Determine the (x, y) coordinate at the center of the cell enclosing the given text.  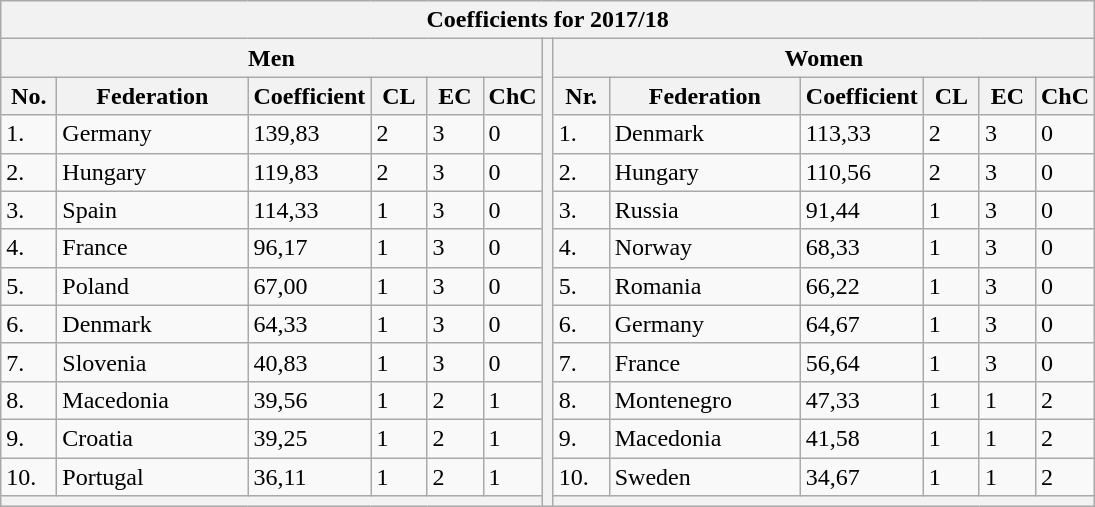
Montenegro (704, 400)
41,58 (862, 438)
Croatia (152, 438)
56,64 (862, 362)
Nr. (581, 96)
110,56 (862, 172)
Sweden (704, 477)
Slovenia (152, 362)
No. (29, 96)
66,22 (862, 286)
Poland (152, 286)
Men (272, 58)
64,33 (310, 324)
96,17 (310, 248)
Portugal (152, 477)
Spain (152, 210)
64,67 (862, 324)
114,33 (310, 210)
36,11 (310, 477)
34,67 (862, 477)
Coefficients for 2017/18 (548, 20)
119,83 (310, 172)
39,25 (310, 438)
Norway (704, 248)
Romania (704, 286)
Russia (704, 210)
139,83 (310, 134)
39,56 (310, 400)
67,00 (310, 286)
68,33 (862, 248)
40,83 (310, 362)
113,33 (862, 134)
Women (824, 58)
47,33 (862, 400)
91,44 (862, 210)
